Extract the (X, Y) coordinate from the center of the cell holding the provided text.  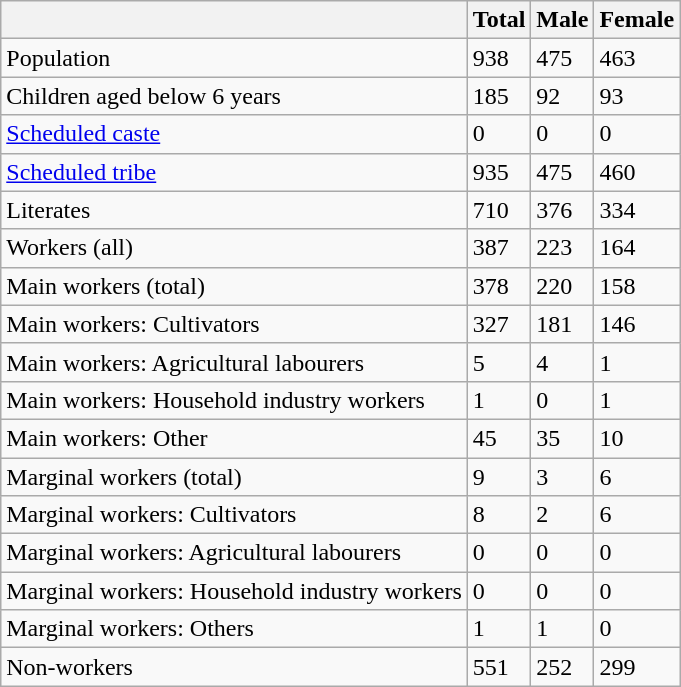
Population (234, 58)
8 (499, 515)
460 (637, 172)
551 (499, 667)
Male (562, 20)
185 (499, 96)
Main workers: Cultivators (234, 324)
376 (562, 210)
220 (562, 286)
710 (499, 210)
Total (499, 20)
158 (637, 286)
Literates (234, 210)
Marginal workers: Agricultural labourers (234, 553)
Marginal workers: Others (234, 629)
Workers (all) (234, 248)
3 (562, 477)
Scheduled caste (234, 134)
35 (562, 438)
2 (562, 515)
93 (637, 96)
327 (499, 324)
146 (637, 324)
463 (637, 58)
5 (499, 362)
Main workers: Agricultural labourers (234, 362)
4 (562, 362)
10 (637, 438)
Non-workers (234, 667)
Main workers: Other (234, 438)
Female (637, 20)
252 (562, 667)
334 (637, 210)
299 (637, 667)
Main workers (total) (234, 286)
Marginal workers: Household industry workers (234, 591)
Main workers: Household industry workers (234, 400)
938 (499, 58)
Marginal workers: Cultivators (234, 515)
Marginal workers (total) (234, 477)
387 (499, 248)
181 (562, 324)
45 (499, 438)
Children aged below 6 years (234, 96)
Scheduled tribe (234, 172)
935 (499, 172)
223 (562, 248)
92 (562, 96)
164 (637, 248)
378 (499, 286)
9 (499, 477)
